Identify which cell holds the provided text, then report its (x, y) central coordinate. 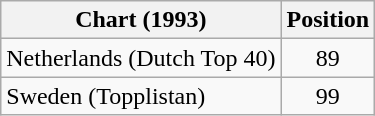
Netherlands (Dutch Top 40) (141, 58)
99 (328, 96)
89 (328, 58)
Chart (1993) (141, 20)
Position (328, 20)
Sweden (Topplistan) (141, 96)
